Pinpoint the cell where the given text exists, returning its [x, y] midpoint coordinate. 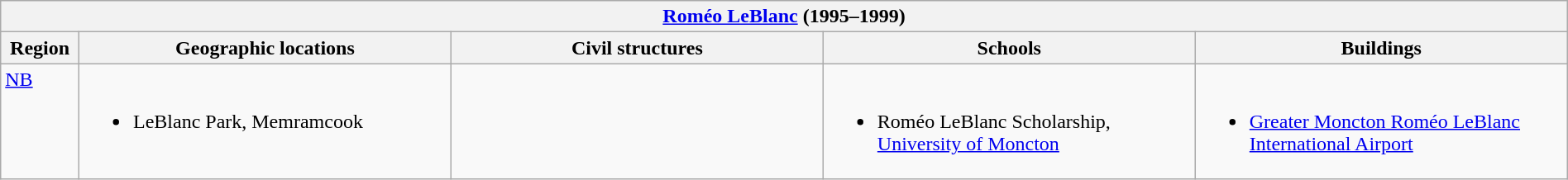
Geographic locations [265, 48]
NB [40, 121]
Schools [1009, 48]
Buildings [1381, 48]
LeBlanc Park, Memramcook [265, 121]
Region [40, 48]
Roméo LeBlanc (1995–1999) [784, 17]
Greater Moncton Roméo LeBlanc International Airport [1381, 121]
Roméo LeBlanc Scholarship, University of Moncton [1009, 121]
Civil structures [637, 48]
